Provide the [X, Y] coordinate of the cell's center where the given text is located.  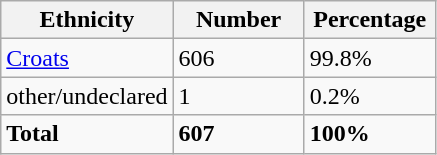
Percentage [370, 20]
Total [87, 134]
other/undeclared [87, 96]
1 [238, 96]
0.2% [370, 96]
99.8% [370, 58]
Croats [87, 58]
100% [370, 134]
606 [238, 58]
Ethnicity [87, 20]
Number [238, 20]
607 [238, 134]
